Locate the cell with the specified text and output its (x, y) center coordinate. 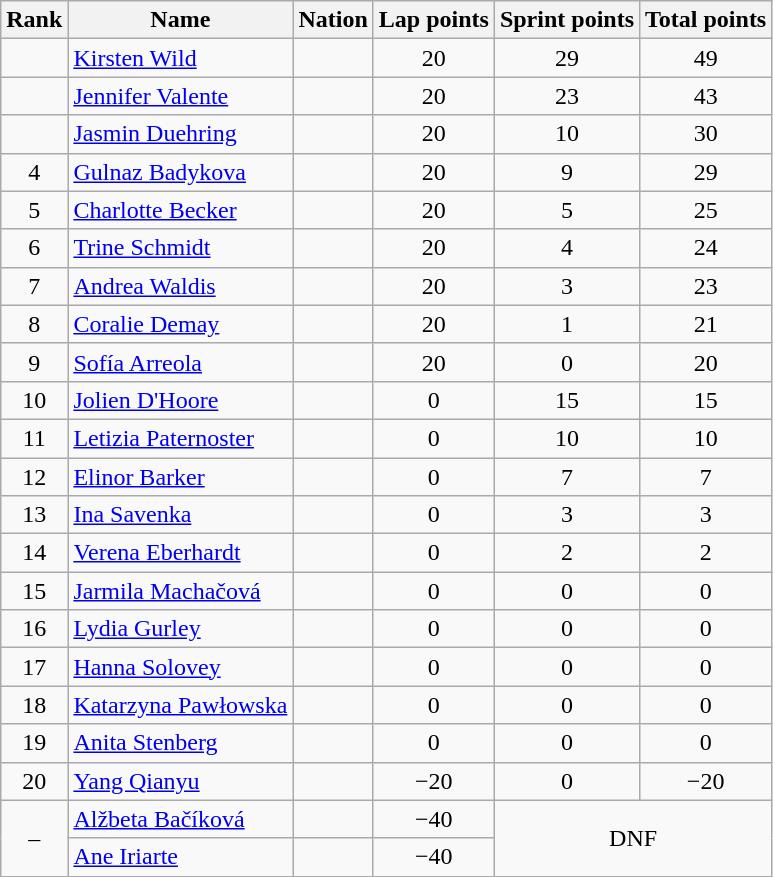
Elinor Barker (180, 477)
19 (34, 743)
Verena Eberhardt (180, 553)
17 (34, 667)
Andrea Waldis (180, 286)
Lap points (434, 20)
6 (34, 248)
11 (34, 438)
16 (34, 629)
Alžbeta Bačíková (180, 819)
Name (180, 20)
Ina Savenka (180, 515)
30 (706, 134)
– (34, 838)
Jennifer Valente (180, 96)
Sprint points (566, 20)
Charlotte Becker (180, 210)
Kirsten Wild (180, 58)
Katarzyna Pawłowska (180, 705)
Hanna Solovey (180, 667)
Lydia Gurley (180, 629)
Letizia Paternoster (180, 438)
Anita Stenberg (180, 743)
DNF (632, 838)
13 (34, 515)
Ane Iriarte (180, 857)
Jarmila Machačová (180, 591)
49 (706, 58)
25 (706, 210)
Yang Qianyu (180, 781)
Jolien D'Hoore (180, 400)
24 (706, 248)
Rank (34, 20)
8 (34, 324)
Jasmin Duehring (180, 134)
Trine Schmidt (180, 248)
43 (706, 96)
Coralie Demay (180, 324)
Gulnaz Badykova (180, 172)
Nation (333, 20)
18 (34, 705)
Total points (706, 20)
14 (34, 553)
12 (34, 477)
1 (566, 324)
21 (706, 324)
Sofía Arreola (180, 362)
